Pinpoint the cell where the given text exists, returning its (X, Y) midpoint coordinate. 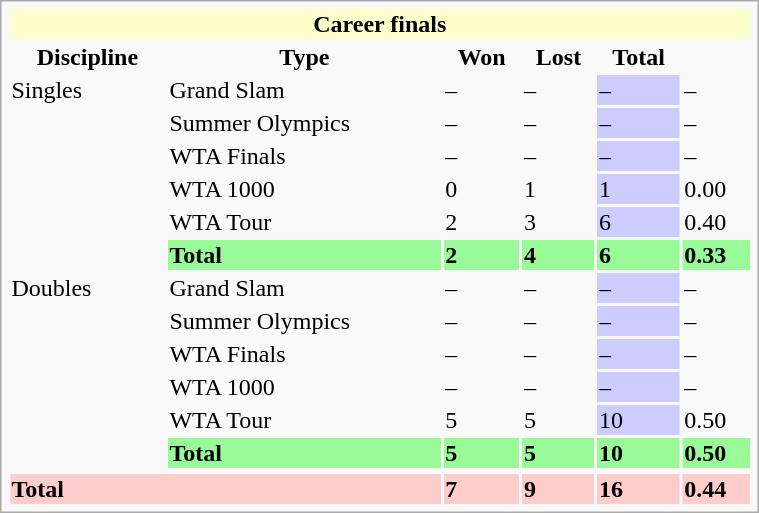
0.44 (716, 489)
Won (482, 57)
7 (482, 489)
Career finals (380, 24)
0 (482, 189)
Singles (88, 172)
Type (304, 57)
Doubles (88, 370)
0.00 (716, 189)
0.33 (716, 255)
3 (559, 222)
0.40 (716, 222)
Lost (559, 57)
4 (559, 255)
16 (638, 489)
9 (559, 489)
Discipline (88, 57)
